Find where the given text appears and provide that cell's center as [x, y] coordinate. 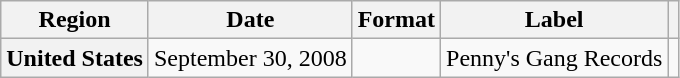
September 30, 2008 [250, 58]
Format [396, 20]
Region [75, 20]
Date [250, 20]
Label [554, 20]
Penny's Gang Records [554, 58]
United States [75, 58]
